Pinpoint the cell where the given text exists, returning its [X, Y] midpoint coordinate. 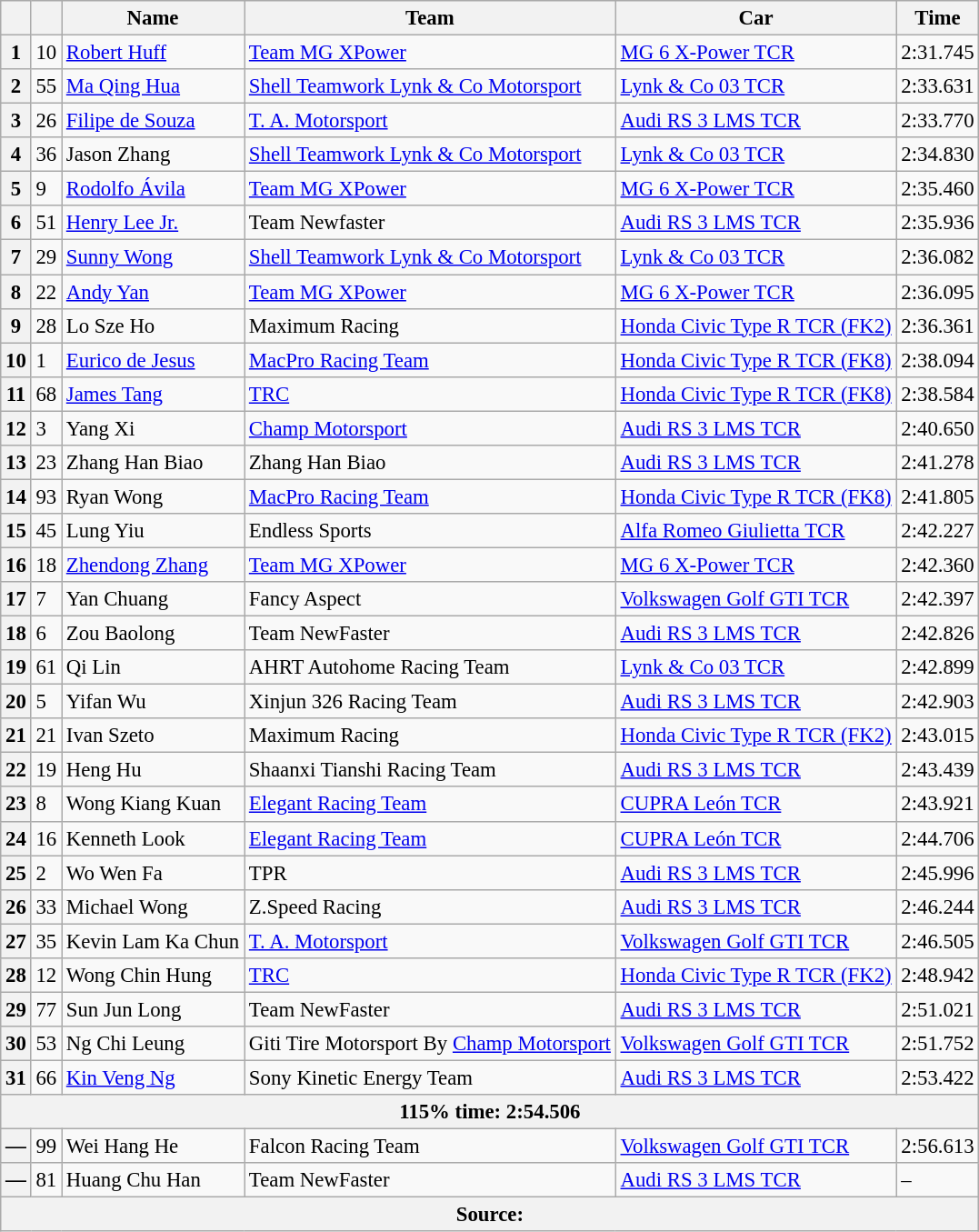
2:36.082 [938, 257]
2:56.613 [938, 1147]
14 [16, 496]
Kenneth Look [153, 838]
2:41.278 [938, 463]
77 [45, 1009]
Car [756, 18]
68 [45, 394]
30 [16, 1044]
Name [153, 18]
2:43.439 [938, 770]
Shaanxi Tianshi Racing Team [431, 770]
53 [45, 1044]
35 [45, 941]
Ryan Wong [153, 496]
Ivan Szeto [153, 736]
81 [45, 1180]
Xinjun 326 Racing Team [431, 702]
31 [16, 1077]
Z.Speed Racing [431, 906]
Sun Jun Long [153, 1009]
Champ Motorsport [431, 428]
33 [45, 906]
Kin Veng Ng [153, 1077]
11 [16, 394]
James Tang [153, 394]
Qi Lin [153, 667]
2:42.227 [938, 531]
Henry Lee Jr. [153, 223]
2:38.584 [938, 394]
Time [938, 18]
2:45.996 [938, 873]
45 [45, 531]
2:42.903 [938, 702]
2:42.360 [938, 565]
15 [16, 531]
2:53.422 [938, 1077]
2:42.397 [938, 599]
Falcon Racing Team [431, 1147]
Ng Chi Leung [153, 1044]
55 [45, 86]
4 [16, 155]
Wong Chin Hung [153, 976]
Rodolfo Ávila [153, 189]
Wei Hang He [153, 1147]
24 [16, 838]
61 [45, 667]
Kevin Lam Ka Chun [153, 941]
2:48.942 [938, 976]
51 [45, 223]
Robert Huff [153, 53]
2:36.361 [938, 326]
Yang Xi [153, 428]
Filipe de Souza [153, 121]
2:33.631 [938, 86]
2:35.936 [938, 223]
Sunny Wong [153, 257]
– [938, 1180]
115% time: 2:54.506 [490, 1112]
TPR [431, 873]
Alfa Romeo Giulietta TCR [756, 531]
Endless Sports [431, 531]
Yifan Wu [153, 702]
2:51.752 [938, 1044]
Ma Qing Hua [153, 86]
Sony Kinetic Energy Team [431, 1077]
AHRT Autohome Racing Team [431, 667]
2:34.830 [938, 155]
2:38.094 [938, 360]
2:41.805 [938, 496]
2:31.745 [938, 53]
20 [16, 702]
2:33.770 [938, 121]
2:42.826 [938, 634]
2:51.021 [938, 1009]
Team Newfaster [431, 223]
27 [16, 941]
99 [45, 1147]
Source: [490, 1215]
2:43.015 [938, 736]
2:42.899 [938, 667]
25 [16, 873]
Huang Chu Han [153, 1180]
66 [45, 1077]
Fancy Aspect [431, 599]
Wo Wen Fa [153, 873]
Giti Tire Motorsport By Champ Motorsport [431, 1044]
93 [45, 496]
Team [431, 18]
2:43.921 [938, 805]
2:35.460 [938, 189]
Michael Wong [153, 906]
36 [45, 155]
Lo Sze Ho [153, 326]
2:46.244 [938, 906]
Eurico de Jesus [153, 360]
Zhendong Zhang [153, 565]
Wong Kiang Kuan [153, 805]
Lung Yiu [153, 531]
Jason Zhang [153, 155]
Andy Yan [153, 292]
17 [16, 599]
2:40.650 [938, 428]
2:36.095 [938, 292]
Yan Chuang [153, 599]
2:44.706 [938, 838]
13 [16, 463]
2:46.505 [938, 941]
Zou Baolong [153, 634]
Heng Hu [153, 770]
